Find where the given text appears and provide that cell's center as [X, Y] coordinate. 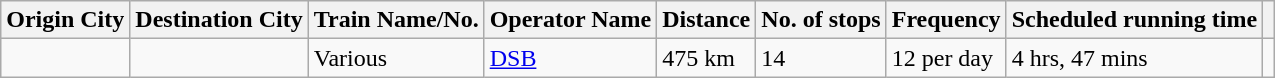
Destination City [219, 20]
Scheduled running time [1134, 20]
Operator Name [570, 20]
No. of stops [821, 20]
Train Name/No. [396, 20]
12 per day [946, 58]
475 km [706, 58]
Origin City [66, 20]
4 hrs, 47 mins [1134, 58]
14 [821, 58]
Frequency [946, 20]
DSB [570, 58]
Distance [706, 20]
Various [396, 58]
